Search for the cell housing the specified text and yield its [X, Y] center coordinate. 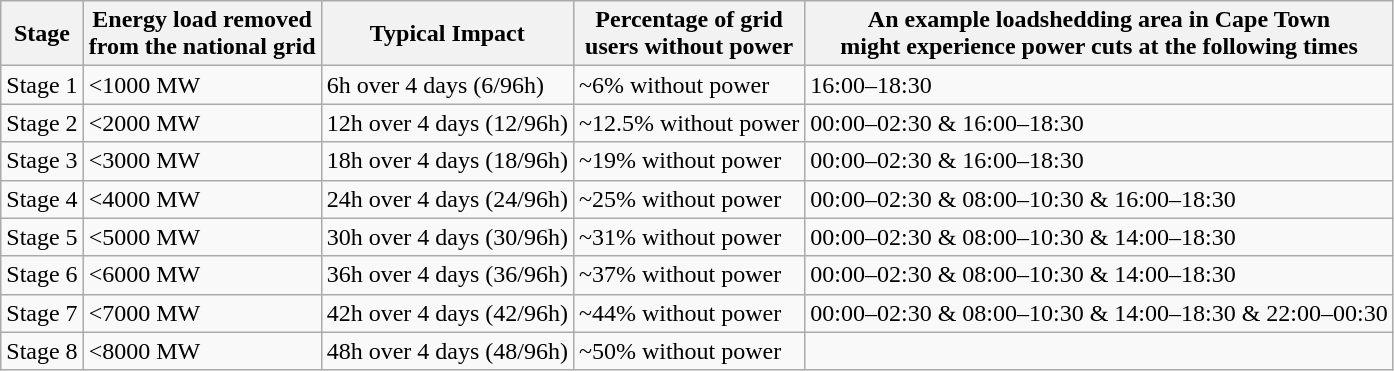
Stage 2 [42, 123]
<1000 MW [202, 85]
42h over 4 days (42/96h) [447, 313]
<5000 MW [202, 237]
Typical Impact [447, 34]
Stage 1 [42, 85]
30h over 4 days (30/96h) [447, 237]
00:00–02:30 & 08:00–10:30 & 14:00–18:30 & 22:00–00:30 [1099, 313]
Stage 7 [42, 313]
Stage 4 [42, 199]
~37% without power [688, 275]
00:00–02:30 & 08:00–10:30 & 16:00–18:30 [1099, 199]
<6000 MW [202, 275]
Percentage of gridusers without power [688, 34]
~31% without power [688, 237]
Stage 3 [42, 161]
Energy load removedfrom the national grid [202, 34]
Stage 5 [42, 237]
~50% without power [688, 351]
<8000 MW [202, 351]
48h over 4 days (48/96h) [447, 351]
12h over 4 days (12/96h) [447, 123]
18h over 4 days (18/96h) [447, 161]
~6% without power [688, 85]
36h over 4 days (36/96h) [447, 275]
~12.5% without power [688, 123]
<7000 MW [202, 313]
~44% without power [688, 313]
<2000 MW [202, 123]
An example loadshedding area in Cape Townmight experience power cuts at the following times [1099, 34]
~25% without power [688, 199]
16:00–18:30 [1099, 85]
6h over 4 days (6/96h) [447, 85]
<4000 MW [202, 199]
Stage 6 [42, 275]
<3000 MW [202, 161]
Stage 8 [42, 351]
~19% without power [688, 161]
Stage [42, 34]
24h over 4 days (24/96h) [447, 199]
